For the text-containing cell, return its midpoint in [X, Y] coordinate format. 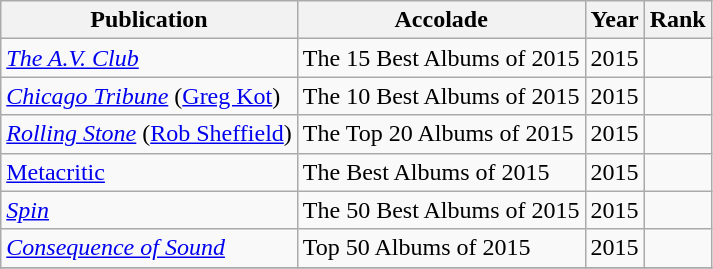
The Top 20 Albums of 2015 [441, 134]
Spin [150, 210]
The 50 Best Albums of 2015 [441, 210]
The 15 Best Albums of 2015 [441, 58]
The Best Albums of 2015 [441, 172]
Metacritic [150, 172]
Publication [150, 20]
Rolling Stone (Rob Sheffield) [150, 134]
Consequence of Sound [150, 248]
The A.V. Club [150, 58]
Year [614, 20]
Chicago Tribune (Greg Kot) [150, 96]
Top 50 Albums of 2015 [441, 248]
Rank [678, 20]
Accolade [441, 20]
The 10 Best Albums of 2015 [441, 96]
